Determine the [X, Y] coordinate at the center of the cell enclosing the given text.  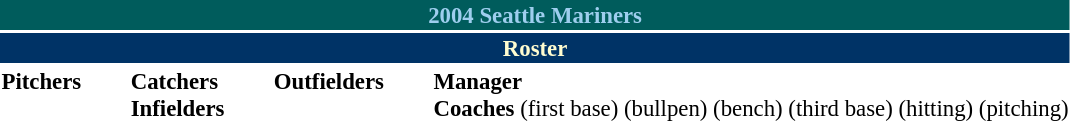
2004 Seattle Mariners [535, 15]
Roster [535, 48]
